Capture the cell that displays the provided text and extract its (X, Y) central coordinate. 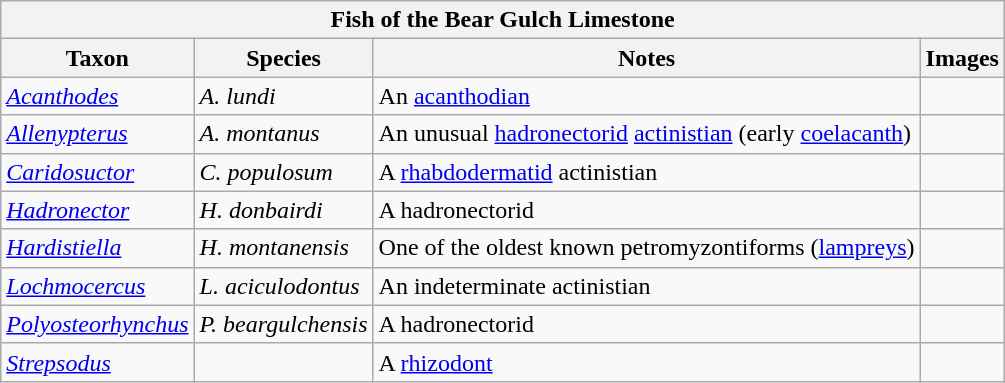
Hadronector (98, 210)
A rhizodont (646, 362)
Caridosuctor (98, 172)
A. lundi (284, 96)
A rhabdodermatid actinistian (646, 172)
Fish of the Bear Gulch Limestone (503, 20)
Notes (646, 58)
A. montanus (284, 134)
Strepsodus (98, 362)
Hardistiella (98, 248)
Taxon (98, 58)
Images (962, 58)
Allenypterus (98, 134)
Species (284, 58)
One of the oldest known petromyzontiforms (lampreys) (646, 248)
H. montanensis (284, 248)
C. populosum (284, 172)
L. aciculodontus (284, 286)
An acanthodian (646, 96)
An unusual hadronectorid actinistian (early coelacanth) (646, 134)
Lochmocercus (98, 286)
P. beargulchensis (284, 324)
Acanthodes (98, 96)
Polyosteorhynchus (98, 324)
An indeterminate actinistian (646, 286)
H. donbairdi (284, 210)
